Pinpoint the cell where the given text exists, returning its [x, y] midpoint coordinate. 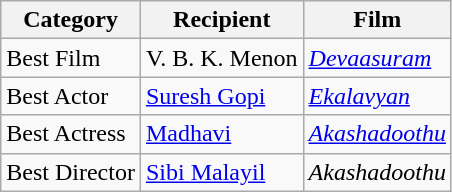
V. B. K. Menon [222, 58]
Category [71, 20]
Sibi Malayil [222, 172]
Devaasuram [377, 58]
Recipient [222, 20]
Best Actor [71, 96]
Best Actress [71, 134]
Best Director [71, 172]
Ekalavyan [377, 96]
Suresh Gopi [222, 96]
Film [377, 20]
Madhavi [222, 134]
Best Film [71, 58]
